Provide the [x, y] coordinate of the cell's center where the given text is located.  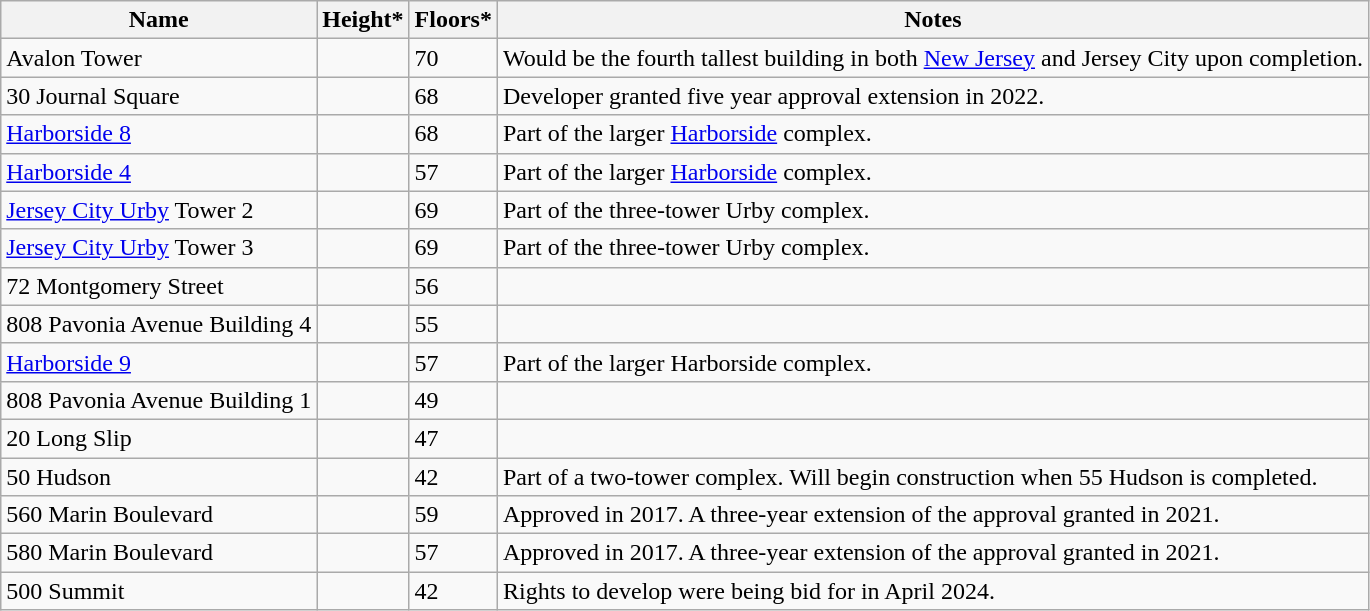
Rights to develop were being bid for in April 2024. [932, 591]
Name [159, 20]
Jersey City Urby Tower 2 [159, 210]
50 Hudson [159, 477]
Floors* [453, 20]
55 [453, 324]
Developer granted five year approval extension in 2022. [932, 96]
808 Pavonia Avenue Building 1 [159, 400]
72 Montgomery Street [159, 286]
56 [453, 286]
59 [453, 515]
Harborside 9 [159, 362]
500 Summit [159, 591]
70 [453, 58]
Notes [932, 20]
20 Long Slip [159, 438]
47 [453, 438]
580 Marin Boulevard [159, 553]
808 Pavonia Avenue Building 4 [159, 324]
Harborside 8 [159, 134]
Harborside 4 [159, 172]
560 Marin Boulevard [159, 515]
Part of a two-tower complex. Will begin construction when 55 Hudson is completed. [932, 477]
Avalon Tower [159, 58]
49 [453, 400]
Would be the fourth tallest building in both New Jersey and Jersey City upon completion. [932, 58]
30 Journal Square [159, 96]
Height* [363, 20]
Jersey City Urby Tower 3 [159, 248]
